Pinpoint the cell where the given text exists, returning its (X, Y) midpoint coordinate. 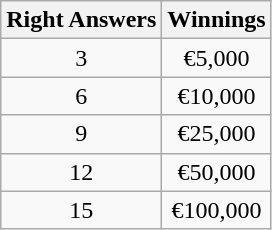
€100,000 (216, 210)
€25,000 (216, 134)
€50,000 (216, 172)
Winnings (216, 20)
€10,000 (216, 96)
12 (82, 172)
3 (82, 58)
15 (82, 210)
9 (82, 134)
Right Answers (82, 20)
€5,000 (216, 58)
6 (82, 96)
